Return [X, Y] of the center of cell containing provided text 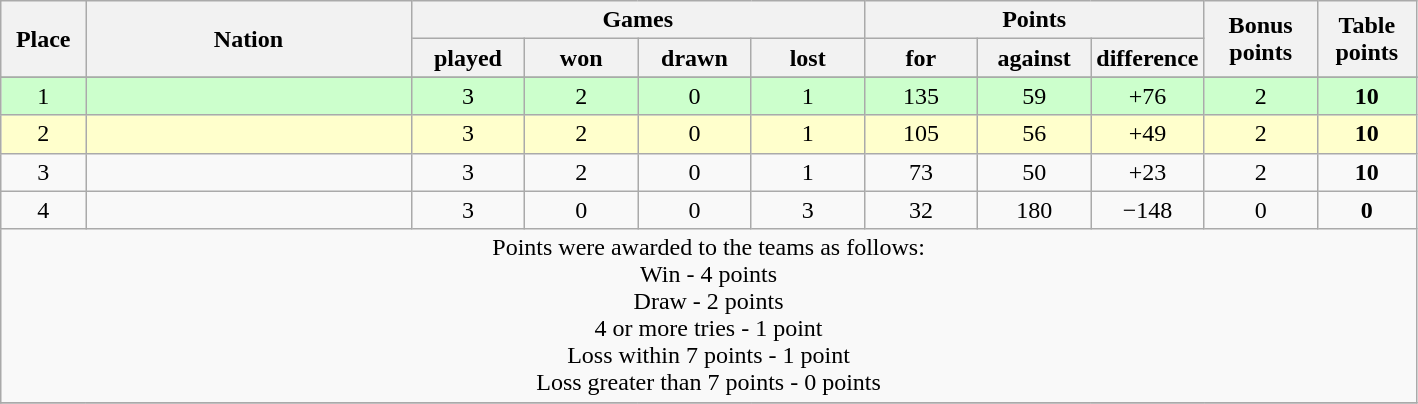
drawn [694, 58]
+49 [1148, 134]
Points [1034, 20]
Bonuspoints [1260, 39]
180 [1034, 210]
105 [920, 134]
against [1034, 58]
Games [638, 20]
73 [920, 172]
played [468, 58]
difference [1148, 58]
4 [44, 210]
50 [1034, 172]
for [920, 58]
+23 [1148, 172]
32 [920, 210]
59 [1034, 96]
56 [1034, 134]
135 [920, 96]
won [582, 58]
Place [44, 39]
−148 [1148, 210]
Nation [249, 39]
lost [808, 58]
Tablepoints [1366, 39]
+76 [1148, 96]
